Extract the [X, Y] coordinate from the center of the cell holding the provided text.  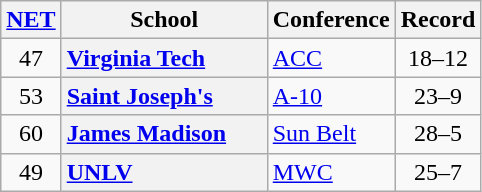
UNLV [164, 172]
A-10 [331, 96]
60 [31, 134]
49 [31, 172]
18–12 [438, 58]
James Madison [164, 134]
Saint Joseph's [164, 96]
53 [31, 96]
25–7 [438, 172]
School [164, 20]
Virginia Tech [164, 58]
23–9 [438, 96]
MWC [331, 172]
Record [438, 20]
Conference [331, 20]
47 [31, 58]
Sun Belt [331, 134]
ACC [331, 58]
NET [31, 20]
28–5 [438, 134]
